Detect which cell encompasses the target text, then output its (x, y) center coordinate. 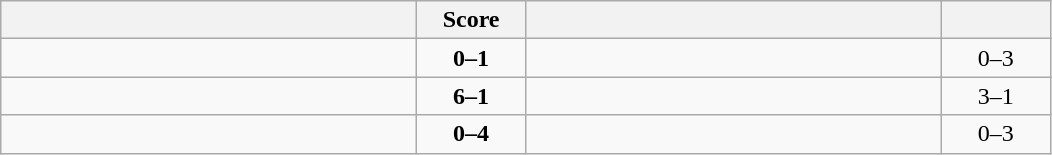
Score (472, 20)
0–4 (472, 134)
3–1 (996, 96)
6–1 (472, 96)
0–1 (472, 58)
